Output the [X, Y] coordinate of the center of the cell containing the given text.  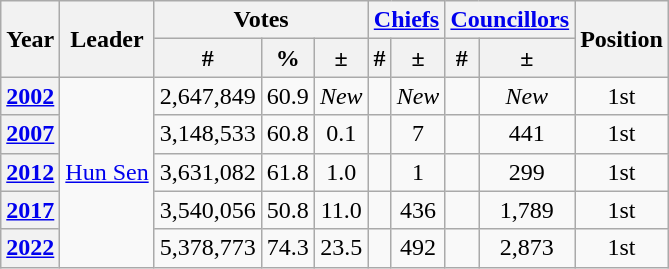
74.3 [288, 248]
492 [418, 248]
2002 [30, 96]
60.9 [288, 96]
60.8 [288, 134]
Year [30, 39]
2,873 [527, 248]
2017 [30, 210]
2012 [30, 172]
Votes [261, 20]
Hun Sen [107, 172]
Councillors [510, 20]
50.8 [288, 210]
0.1 [341, 134]
436 [418, 210]
2022 [30, 248]
11.0 [341, 210]
% [288, 58]
1.0 [341, 172]
Chiefs [406, 20]
299 [527, 172]
3,148,533 [208, 134]
5,378,773 [208, 248]
Leader [107, 39]
3,540,056 [208, 210]
1,789 [527, 210]
441 [527, 134]
2007 [30, 134]
3,631,082 [208, 172]
Position [622, 39]
1 [418, 172]
23.5 [341, 248]
2,647,849 [208, 96]
7 [418, 134]
61.8 [288, 172]
